Pinpoint the cell where the given text exists, returning its [x, y] midpoint coordinate. 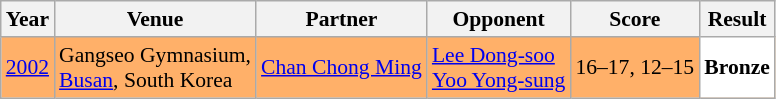
16–17, 12–15 [634, 68]
Year [28, 19]
Lee Dong-soo Yoo Yong-sung [499, 68]
Gangseo Gymnasium,Busan, South Korea [155, 68]
Result [737, 19]
Score [634, 19]
2002 [28, 68]
Partner [342, 19]
Chan Chong Ming [342, 68]
Opponent [499, 19]
Bronze [737, 68]
Venue [155, 19]
